Extract the (x, y) coordinate from the center of the cell holding the provided text.  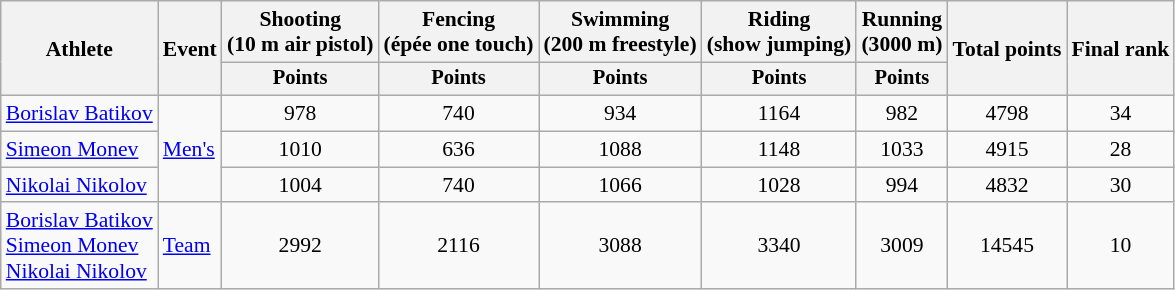
Borislav BatikovSimeon MonevNikolai Nikolov (80, 246)
10 (1121, 246)
2992 (300, 246)
994 (902, 185)
Total points (1006, 48)
1148 (780, 150)
4832 (1006, 185)
2116 (459, 246)
1004 (300, 185)
1033 (902, 150)
3088 (620, 246)
Final rank (1121, 48)
30 (1121, 185)
Athlete (80, 48)
Fencing(épée one touch) (459, 32)
4915 (1006, 150)
Running(3000 m) (902, 32)
4798 (1006, 114)
3009 (902, 246)
982 (902, 114)
28 (1121, 150)
Simeon Monev (80, 150)
1088 (620, 150)
934 (620, 114)
1066 (620, 185)
1010 (300, 150)
1028 (780, 185)
Men's (190, 150)
Nikolai Nikolov (80, 185)
34 (1121, 114)
978 (300, 114)
Shooting(10 m air pistol) (300, 32)
Borislav Batikov (80, 114)
Riding(show jumping) (780, 32)
Swimming(200 m freestyle) (620, 32)
Team (190, 246)
1164 (780, 114)
3340 (780, 246)
Event (190, 48)
14545 (1006, 246)
636 (459, 150)
